Provide the [x, y] coordinate of the cell's center where the given text is located.  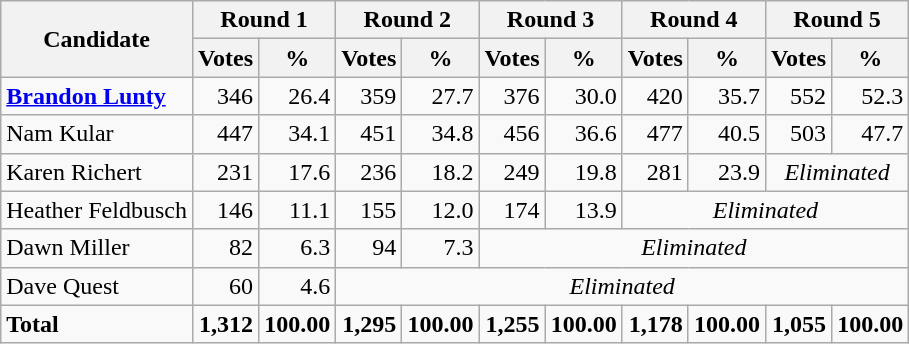
Candidate [97, 39]
Round 4 [694, 20]
477 [655, 134]
1,312 [225, 324]
34.1 [298, 134]
6.3 [298, 248]
40.5 [726, 134]
47.7 [870, 134]
503 [798, 134]
236 [369, 172]
26.4 [298, 96]
174 [512, 210]
451 [369, 134]
346 [225, 96]
231 [225, 172]
1,295 [369, 324]
4.6 [298, 286]
18.2 [440, 172]
Total [97, 324]
17.6 [298, 172]
60 [225, 286]
Round 3 [550, 20]
420 [655, 96]
82 [225, 248]
359 [369, 96]
376 [512, 96]
30.0 [584, 96]
Heather Feldbusch [97, 210]
Round 5 [836, 20]
456 [512, 134]
11.1 [298, 210]
12.0 [440, 210]
7.3 [440, 248]
249 [512, 172]
Round 2 [408, 20]
13.9 [584, 210]
34.8 [440, 134]
36.6 [584, 134]
Dave Quest [97, 286]
447 [225, 134]
Brandon Lunty [97, 96]
27.7 [440, 96]
Nam Kular [97, 134]
Round 1 [264, 20]
Karen Richert [97, 172]
Dawn Miller [97, 248]
155 [369, 210]
35.7 [726, 96]
19.8 [584, 172]
52.3 [870, 96]
1,178 [655, 324]
552 [798, 96]
23.9 [726, 172]
1,055 [798, 324]
146 [225, 210]
281 [655, 172]
1,255 [512, 324]
94 [369, 248]
